Provide the [x, y] coordinate of the cell's center where the given text is located.  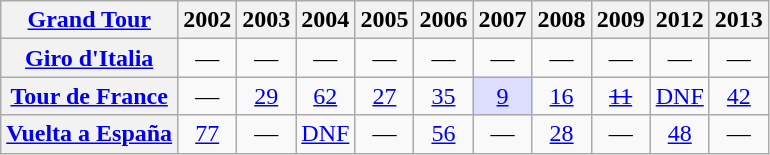
Grand Tour [90, 20]
48 [680, 134]
2009 [620, 20]
77 [208, 134]
11 [620, 96]
2013 [738, 20]
62 [326, 96]
2012 [680, 20]
35 [444, 96]
2006 [444, 20]
27 [384, 96]
2007 [502, 20]
2004 [326, 20]
2002 [208, 20]
9 [502, 96]
Giro d'Italia [90, 58]
2008 [562, 20]
28 [562, 134]
2005 [384, 20]
2003 [266, 20]
29 [266, 96]
42 [738, 96]
56 [444, 134]
Vuelta a España [90, 134]
16 [562, 96]
Tour de France [90, 96]
